Search for the cell housing the specified text and yield its [x, y] center coordinate. 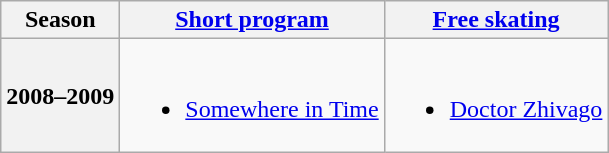
Doctor Zhivago [496, 96]
2008–2009 [60, 96]
Free skating [496, 20]
Short program [252, 20]
Season [60, 20]
Somewhere in Time [252, 96]
